Return the [x, y] coordinate for the center point of the cell that contains the specified text.  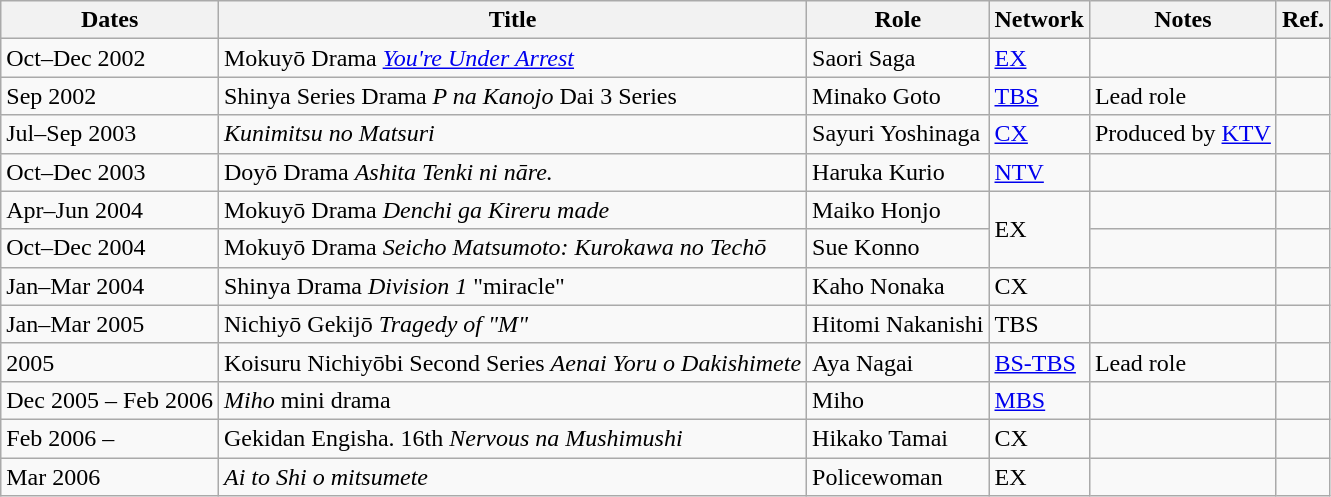
Role [898, 20]
Jan–Mar 2005 [110, 324]
Ai to Shi o mitsumete [512, 477]
Doyō Drama Ashita Tenki ni nāre. [512, 172]
Network [1039, 20]
Kunimitsu no Matsuri [512, 134]
Dates [110, 20]
Sep 2002 [110, 96]
Dec 2005 – Feb 2006 [110, 400]
Apr–Jun 2004 [110, 210]
Mar 2006 [110, 477]
Policewoman [898, 477]
BS-TBS [1039, 362]
MBS [1039, 400]
Sue Konno [898, 248]
Kaho Nonaka [898, 286]
Title [512, 20]
Mokuyō Drama Seicho Matsumoto: Kurokawa no Techō [512, 248]
Gekidan Engisha. 16th Nervous na Mushimushi [512, 438]
Sayuri Yoshinaga [898, 134]
Jul–Sep 2003 [110, 134]
Produced by KTV [1182, 134]
NTV [1039, 172]
Maiko Honjo [898, 210]
Ref. [1302, 20]
Shinya Drama Division 1 "miracle" [512, 286]
Haruka Kurio [898, 172]
Feb 2006 – [110, 438]
Jan–Mar 2004 [110, 286]
Mokuyō Drama Denchi ga Kireru made [512, 210]
Minako Goto [898, 96]
Koisuru Nichiyōbi Second Series Aenai Yoru o Dakishimete [512, 362]
Aya Nagai [898, 362]
Oct–Dec 2004 [110, 248]
2005 [110, 362]
Notes [1182, 20]
Mokuyō Drama You're Under Arrest [512, 58]
Hitomi Nakanishi [898, 324]
Saori Saga [898, 58]
Oct–Dec 2002 [110, 58]
Miho [898, 400]
Miho mini drama [512, 400]
Shinya Series Drama P na Kanojo Dai 3 Series [512, 96]
Hikako Tamai [898, 438]
Oct–Dec 2003 [110, 172]
Nichiyō Gekijō Tragedy of "M" [512, 324]
